Return [X, Y] of the center of cell containing provided text 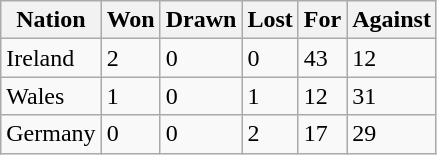
Nation [51, 20]
Germany [51, 134]
43 [322, 58]
Lost [270, 20]
Drawn [201, 20]
Against [392, 20]
17 [322, 134]
31 [392, 96]
Ireland [51, 58]
Wales [51, 96]
For [322, 20]
29 [392, 134]
Won [130, 20]
